For the text-containing cell, return its midpoint in [X, Y] coordinate format. 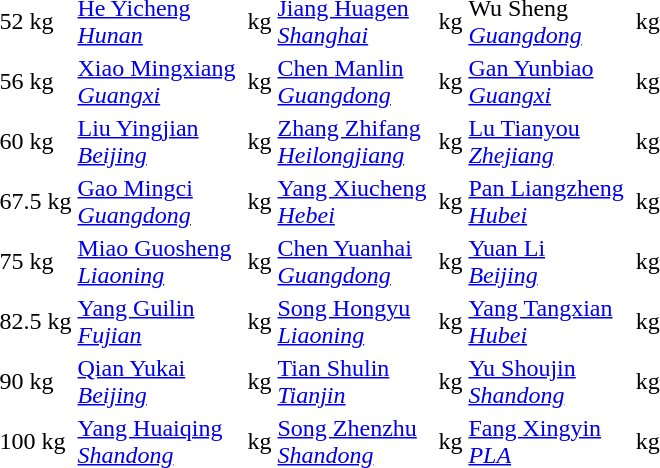
Liu YingjianBeijing [156, 142]
Yang TangxianHubei [546, 322]
Qian YukaiBeijing [156, 382]
Xiao MingxiangGuangxi [156, 82]
Gao MingciGuangdong [156, 202]
Pan LiangzhengHubei [546, 202]
Yuan LiBeijing [546, 262]
Chen YuanhaiGuangdong [352, 262]
Chen ManlinGuangdong [352, 82]
Miao GuoshengLiaoning [156, 262]
Gan YunbiaoGuangxi [546, 82]
Lu TianyouZhejiang [546, 142]
Yu ShoujinShandong [546, 382]
Yang XiuchengHebei [352, 202]
Tian ShulinTianjin [352, 382]
Yang GuilinFujian [156, 322]
Zhang ZhifangHeilongjiang [352, 142]
Song HongyuLiaoning [352, 322]
